Determine the [X, Y] coordinate at the center of the cell enclosing the given text.  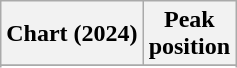
Chart (2024) [72, 34]
Peakposition [189, 34]
